Identify which cell holds the provided text, then report its (X, Y) central coordinate. 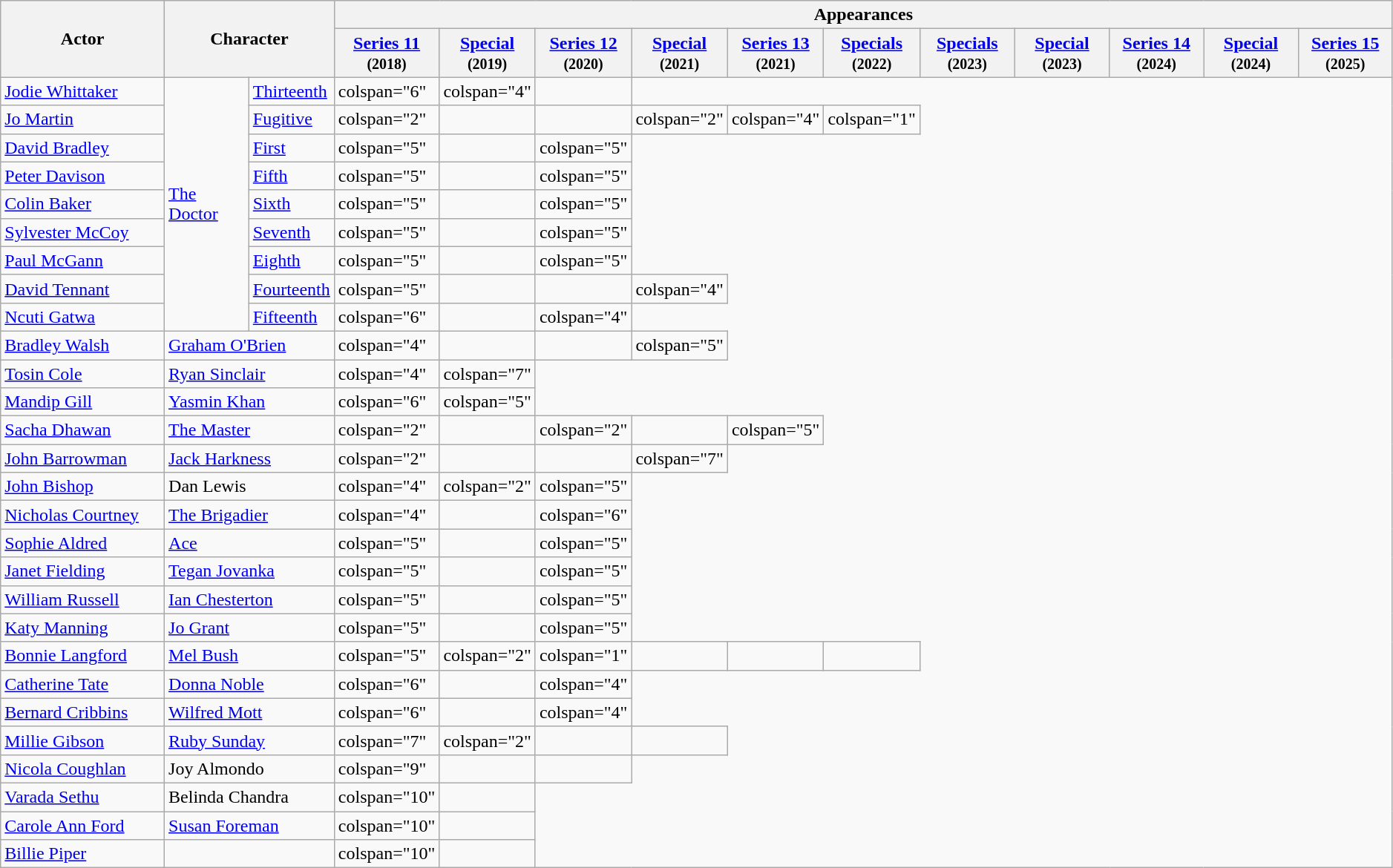
Mandip Gill (83, 402)
Tosin Cole (83, 373)
Series 12(2020) (583, 53)
Series 15(2025) (1345, 53)
Special(2024) (1251, 53)
Mel Bush (249, 656)
Bernard Cribbins (83, 712)
Carole Ann Ford (83, 826)
First (291, 148)
Special(2019) (488, 53)
John Bishop (83, 487)
Character (249, 39)
Colin Baker (83, 204)
Millie Gibson (83, 740)
The Doctor (207, 205)
Catherine Tate (83, 684)
Fourteenth (291, 289)
Nicholas Courtney (83, 515)
Sixth (291, 204)
Katy Manning (83, 628)
The Master (249, 430)
Specials (2023) (967, 53)
Sacha Dhawan (83, 430)
Susan Foreman (249, 826)
Eighth (291, 260)
Yasmin Khan (249, 402)
Jo Grant (249, 628)
Varada Sethu (83, 797)
William Russell (83, 599)
Ruby Sunday (249, 740)
The Brigadier (249, 515)
Peter Davison (83, 176)
Jodie Whittaker (83, 91)
Belinda Chandra (249, 797)
Appearances (863, 15)
Paul McGann (83, 260)
Seventh (291, 232)
Fifteenth (291, 317)
Billie Piper (83, 854)
Bonnie Langford (83, 656)
Thirteenth (291, 91)
Nicola Coughlan (83, 769)
Dan Lewis (249, 487)
Fugitive (291, 119)
Janet Fielding (83, 571)
Joy Almondo (249, 769)
Specials(2022) (872, 53)
Ncuti Gatwa (83, 317)
Graham O'Brien (249, 345)
Sylvester McCoy (83, 232)
Series 11(2018) (387, 53)
Sophie Aldred (83, 543)
Jo Martin (83, 119)
Ian Chesterton (249, 599)
Tegan Jovanka (249, 571)
David Bradley (83, 148)
Special(2021) (680, 53)
Jack Harkness (249, 458)
Ace (249, 543)
Bradley Walsh (83, 345)
Donna Noble (249, 684)
colspan="9" (387, 769)
Special(2023) (1061, 53)
Fifth (291, 176)
Series 13(2021) (776, 53)
David Tennant (83, 289)
Actor (83, 39)
Series 14(2024) (1156, 53)
Wilfred Mott (249, 712)
John Barrowman (83, 458)
Ryan Sinclair (249, 373)
